Provide the (X, Y) coordinate of the cell's center where the given text is located.  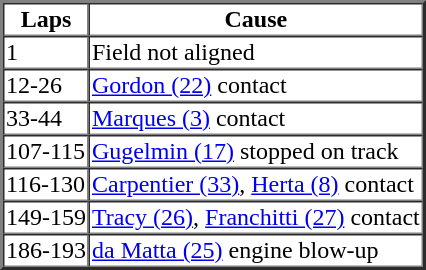
da Matta (25) engine blow-up (256, 250)
Gordon (22) contact (256, 86)
Laps (46, 20)
1 (46, 52)
Tracy (26), Franchitti (27) contact (256, 218)
Field not aligned (256, 52)
116-130 (46, 184)
Marques (3) contact (256, 118)
Gugelmin (17) stopped on track (256, 152)
186-193 (46, 250)
33-44 (46, 118)
107-115 (46, 152)
149-159 (46, 218)
Cause (256, 20)
12-26 (46, 86)
Carpentier (33), Herta (8) contact (256, 184)
